Find where the given text appears and provide that cell's center as [x, y] coordinate. 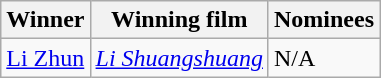
Li Zhun [46, 58]
Li Shuangshuang [179, 58]
Winner [46, 20]
Nominees [324, 20]
Winning film [179, 20]
N/A [324, 58]
